Return the (x, y) coordinate for the center point of the cell that contains the specified text.  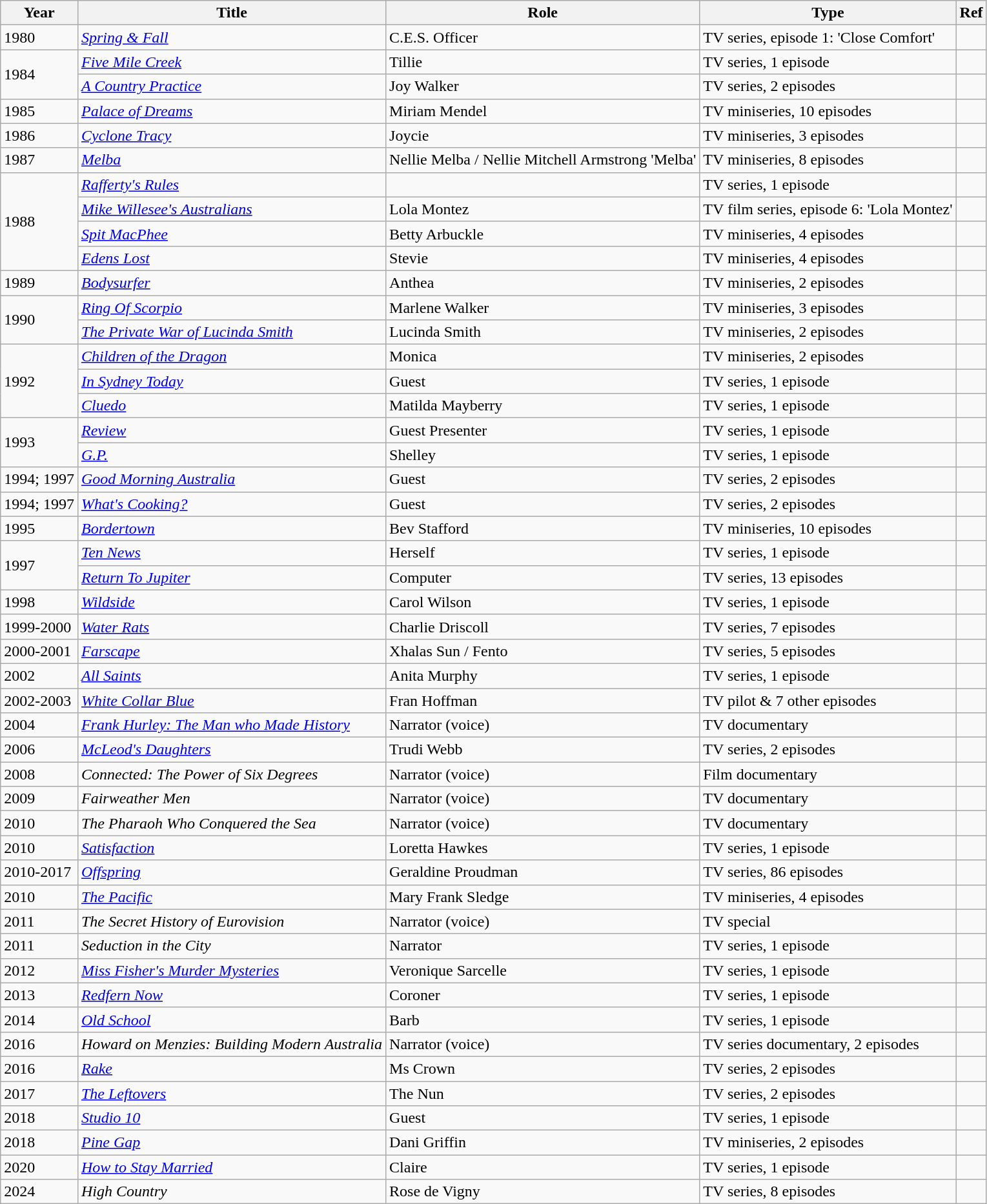
Spit MacPhee (231, 234)
Tillie (543, 62)
Loretta Hawkes (543, 848)
TV series, 8 episodes (828, 1192)
1990 (39, 320)
C.E.S. Officer (543, 37)
Xhalas Sun / Fento (543, 651)
TV series, 86 episodes (828, 872)
Dani Griffin (543, 1143)
Shelley (543, 455)
Edens Lost (231, 258)
2020 (39, 1167)
Betty Arbuckle (543, 234)
TV special (828, 921)
1999-2000 (39, 627)
2004 (39, 725)
High Country (231, 1192)
1995 (39, 528)
Cluedo (231, 406)
The Private War of Lucinda Smith (231, 332)
What's Cooking? (231, 504)
TV series, episode 1: 'Close Comfort' (828, 37)
Seduction in the City (231, 946)
2017 (39, 1094)
Lucinda Smith (543, 332)
Film documentary (828, 774)
Spring & Fall (231, 37)
The Nun (543, 1094)
Stevie (543, 258)
Connected: The Power of Six Degrees (231, 774)
Carol Wilson (543, 602)
Cyclone Tracy (231, 135)
Joy Walker (543, 86)
Howard on Menzies: Building Modern Australia (231, 1044)
Monica (543, 357)
TV miniseries, 8 episodes (828, 160)
2006 (39, 750)
Lola Montez (543, 209)
2010-2017 (39, 872)
McLeod's Daughters (231, 750)
TV series, 5 episodes (828, 651)
The Pharaoh Who Conquered the Sea (231, 823)
In Sydney Today (231, 381)
The Pacific (231, 897)
The Leftovers (231, 1094)
2002 (39, 676)
TV series, 7 episodes (828, 627)
Frank Hurley: The Man who Made History (231, 725)
White Collar Blue (231, 700)
TV film series, episode 6: 'Lola Montez' (828, 209)
Miss Fisher's Murder Mysteries (231, 970)
Return To Jupiter (231, 577)
Rose de Vigny (543, 1192)
1988 (39, 221)
Title (231, 13)
Guest Presenter (543, 430)
Old School (231, 1019)
Ref (971, 13)
Redfern Now (231, 995)
Type (828, 13)
G.P. (231, 455)
TV pilot & 7 other episodes (828, 700)
Computer (543, 577)
Bordertown (231, 528)
Anita Murphy (543, 676)
All Saints (231, 676)
Coroner (543, 995)
Ms Crown (543, 1069)
1987 (39, 160)
Wildside (231, 602)
2000-2001 (39, 651)
Claire (543, 1167)
Bev Stafford (543, 528)
1993 (39, 443)
1998 (39, 602)
Geraldine Proudman (543, 872)
Review (231, 430)
Mike Willesee's Australians (231, 209)
2024 (39, 1192)
Palace of Dreams (231, 111)
1989 (39, 283)
Marlene Walker (543, 308)
Melba (231, 160)
Pine Gap (231, 1143)
TV series documentary, 2 episodes (828, 1044)
Ten News (231, 553)
Charlie Driscoll (543, 627)
Children of the Dragon (231, 357)
Fran Hoffman (543, 700)
The Secret History of Eurovision (231, 921)
Five Mile Creek (231, 62)
Trudi Webb (543, 750)
Good Morning Australia (231, 479)
1984 (39, 74)
Mary Frank Sledge (543, 897)
Role (543, 13)
A Country Practice (231, 86)
Barb (543, 1019)
Nellie Melba / Nellie Mitchell Armstrong 'Melba' (543, 160)
2013 (39, 995)
Farscape (231, 651)
Anthea (543, 283)
How to Stay Married (231, 1167)
Offspring (231, 872)
Matilda Mayberry (543, 406)
2008 (39, 774)
2012 (39, 970)
1980 (39, 37)
1992 (39, 381)
Studio 10 (231, 1118)
Year (39, 13)
Joycie (543, 135)
Satisfaction (231, 848)
Fairweather Men (231, 799)
Water Rats (231, 627)
2002-2003 (39, 700)
Rake (231, 1069)
2009 (39, 799)
Bodysurfer (231, 283)
Narrator (543, 946)
Veronique Sarcelle (543, 970)
TV series, 13 episodes (828, 577)
1985 (39, 111)
1997 (39, 565)
Rafferty's Rules (231, 185)
Miriam Mendel (543, 111)
2014 (39, 1019)
1986 (39, 135)
Herself (543, 553)
Ring Of Scorpio (231, 308)
